Provide the [x, y] coordinate of the cell's center where the given text is located.  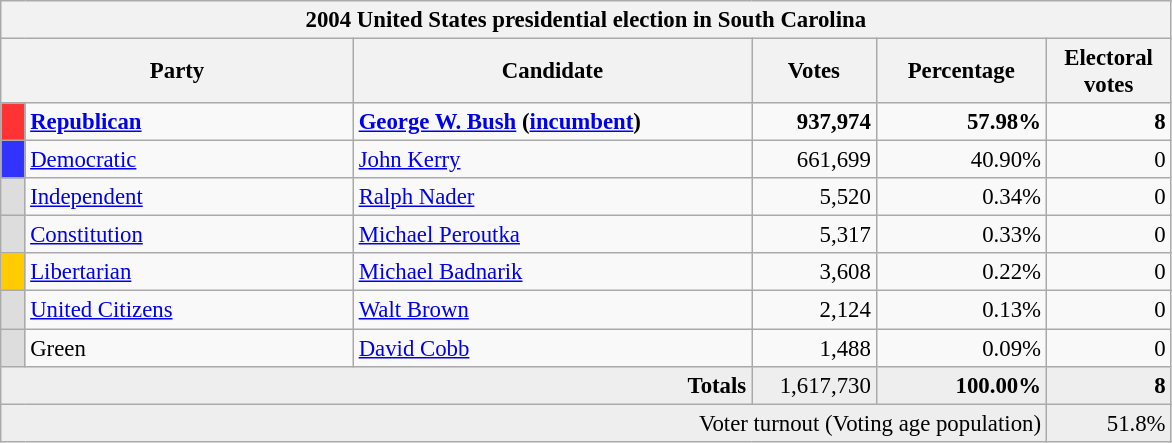
40.90% [961, 160]
Green [189, 348]
0.09% [961, 348]
Democratic [189, 160]
United Citizens [189, 310]
David Cobb [552, 348]
Libertarian [189, 273]
Michael Peroutka [552, 235]
0.34% [961, 197]
0.22% [961, 273]
Ralph Nader [552, 197]
George W. Bush (incumbent) [552, 122]
0.13% [961, 310]
937,974 [814, 122]
5,520 [814, 197]
Independent [189, 197]
Republican [189, 122]
Candidate [552, 72]
51.8% [1108, 423]
5,317 [814, 235]
0.33% [961, 235]
3,608 [814, 273]
1,617,730 [814, 385]
Votes [814, 72]
John Kerry [552, 160]
2004 United States presidential election in South Carolina [586, 20]
Michael Badnarik [552, 273]
Totals [376, 385]
661,699 [814, 160]
57.98% [961, 122]
Electoral votes [1108, 72]
Constitution [189, 235]
Voter turnout (Voting age population) [524, 423]
100.00% [961, 385]
1,488 [814, 348]
Walt Brown [552, 310]
2,124 [814, 310]
Percentage [961, 72]
Party [178, 72]
